Find where the given text appears and provide that cell's center as [x, y] coordinate. 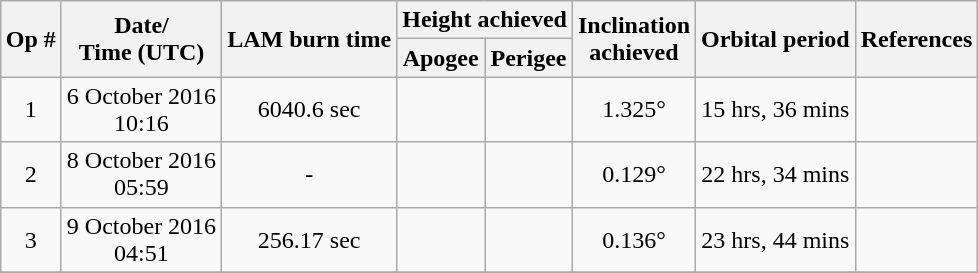
6 October 2016 10:16 [141, 110]
2 [30, 174]
1 [30, 110]
9 October 2016 04:51 [141, 240]
Height achieved [485, 20]
8 October 2016 05:59 [141, 174]
256.17 sec [310, 240]
0.136° [634, 240]
22 hrs, 34 mins [776, 174]
Inclinationachieved [634, 39]
Apogee [441, 58]
Date/Time (UTC) [141, 39]
3 [30, 240]
1.325° [634, 110]
Orbital period [776, 39]
LAM burn time [310, 39]
Op # [30, 39]
15 hrs, 36 mins [776, 110]
23 hrs, 44 mins [776, 240]
0.129° [634, 174]
6040.6 sec [310, 110]
- [310, 174]
References [916, 39]
Perigee [529, 58]
